Provide the [X, Y] coordinate of the cell's center where the given text is located.  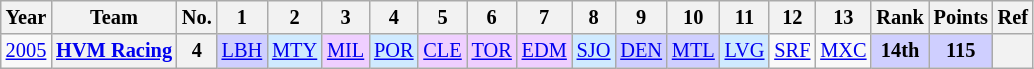
115 [961, 51]
1 [242, 17]
2 [294, 17]
LVG [745, 51]
MXC [843, 51]
11 [745, 17]
DEN [641, 51]
Year [26, 17]
MTL [694, 51]
5 [442, 17]
3 [346, 17]
Points [961, 17]
14th [900, 51]
LBH [242, 51]
MTY [294, 51]
8 [594, 17]
13 [843, 17]
SJO [594, 51]
HVM Racing [114, 51]
No. [197, 17]
MIL [346, 51]
12 [792, 17]
7 [544, 17]
TOR [492, 51]
SRF [792, 51]
Ref [1013, 17]
Rank [900, 17]
Team [114, 17]
10 [694, 17]
CLE [442, 51]
6 [492, 17]
2005 [26, 51]
EDM [544, 51]
9 [641, 17]
POR [394, 51]
